Identify which cell holds the provided text, then report its [X, Y] central coordinate. 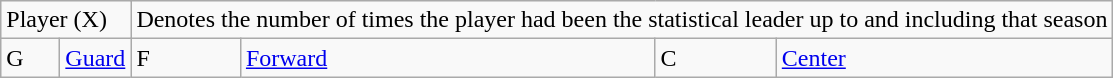
Denotes the number of times the player had been the statistical leader up to and including that season [622, 20]
Player (X) [66, 20]
Center [944, 58]
Guard [96, 58]
Forward [447, 58]
F [186, 58]
G [30, 58]
C [716, 58]
